Locate the cell with the specified text and output its (X, Y) center coordinate. 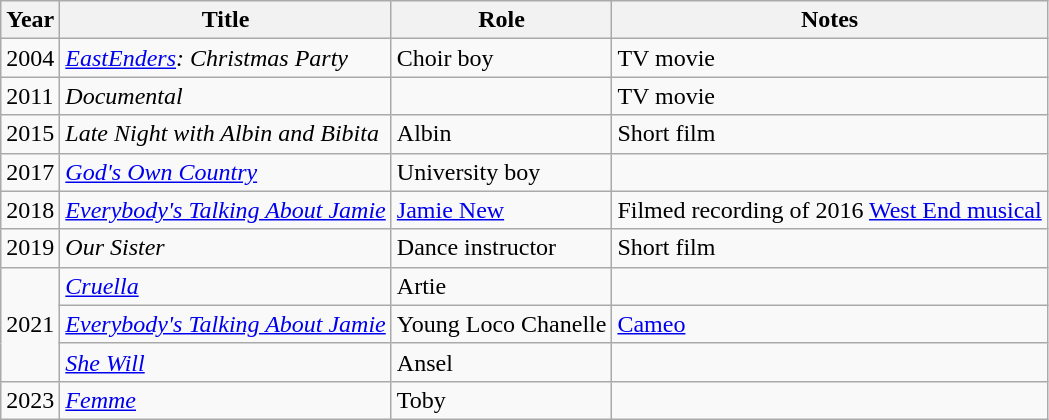
Cruella (226, 286)
Dance instructor (502, 248)
EastEnders: Christmas Party (226, 58)
Femme (226, 400)
God's Own Country (226, 172)
2015 (30, 134)
Young Loco Chanelle (502, 324)
Cameo (830, 324)
Late Night with Albin and Bibita (226, 134)
Ansel (502, 362)
She Will (226, 362)
2019 (30, 248)
Filmed recording of 2016 West End musical (830, 210)
2011 (30, 96)
Artie (502, 286)
2004 (30, 58)
University boy (502, 172)
Role (502, 20)
Our Sister (226, 248)
2021 (30, 324)
Albin (502, 134)
Year (30, 20)
2017 (30, 172)
Title (226, 20)
Toby (502, 400)
Jamie New (502, 210)
Choir boy (502, 58)
Notes (830, 20)
2018 (30, 210)
Documental (226, 96)
2023 (30, 400)
